Output the [x, y] coordinate of the center of the cell containing the given text.  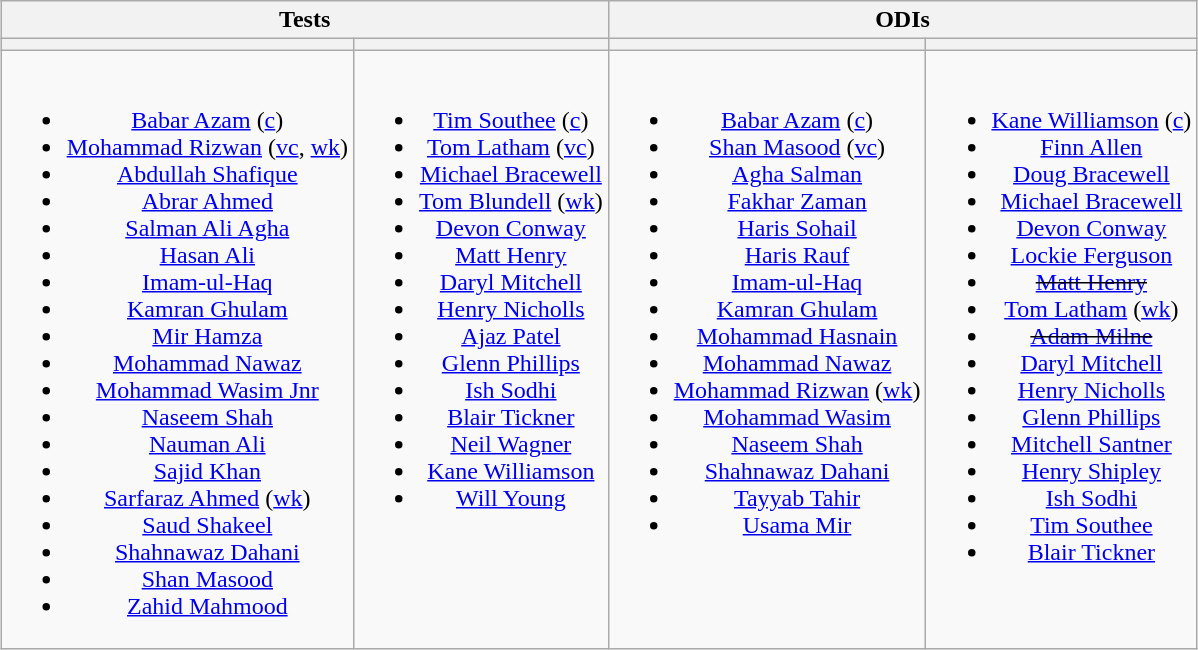
Tests [304, 20]
ODIs [902, 20]
